For the text-containing cell, return its midpoint in (x, y) coordinate format. 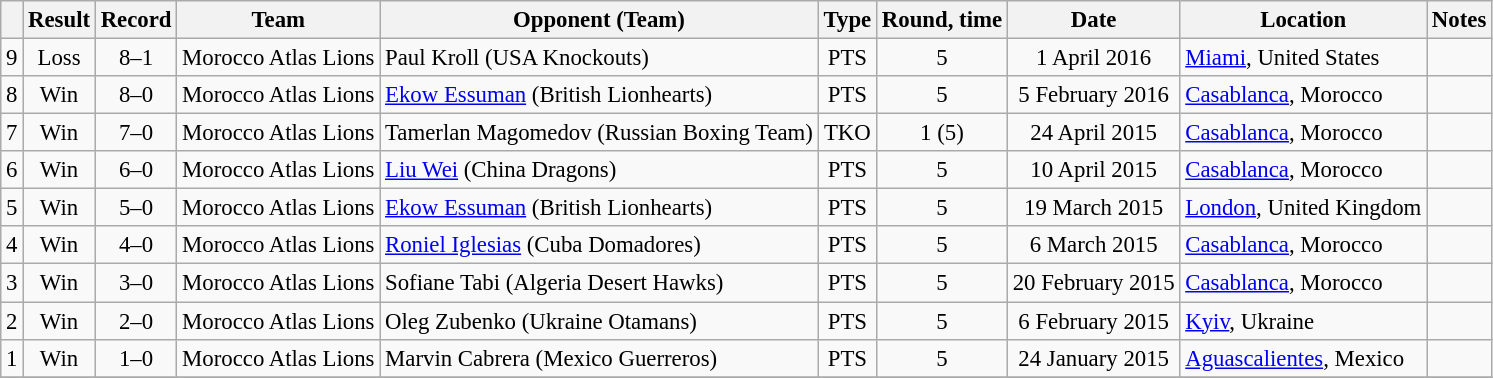
4–0 (136, 245)
Loss (60, 58)
1 April 2016 (1094, 58)
10 April 2015 (1094, 170)
7 (12, 133)
7–0 (136, 133)
9 (12, 58)
Paul Kroll (USA Knockouts) (599, 58)
2 (12, 321)
Location (1304, 20)
8–0 (136, 95)
1–0 (136, 358)
5 February 2016 (1094, 95)
Sofiane Tabi (Algeria Desert Hawks) (599, 283)
Record (136, 20)
5–0 (136, 208)
Notes (1460, 20)
19 March 2015 (1094, 208)
Oleg Zubenko (Ukraine Otamans) (599, 321)
4 (12, 245)
Opponent (Team) (599, 20)
24 January 2015 (1094, 358)
London, United Kingdom (1304, 208)
6–0 (136, 170)
Roniel Iglesias (Cuba Domadores) (599, 245)
Aguascalientes, Mexico (1304, 358)
2–0 (136, 321)
Liu Wei (China Dragons) (599, 170)
20 February 2015 (1094, 283)
Tamerlan Magomedov (Russian Boxing Team) (599, 133)
6 (12, 170)
Type (847, 20)
Kyiv, Ukraine (1304, 321)
8–1 (136, 58)
Result (60, 20)
24 April 2015 (1094, 133)
1 (12, 358)
TKO (847, 133)
6 February 2015 (1094, 321)
6 March 2015 (1094, 245)
1 (5) (942, 133)
Round, time (942, 20)
Team (278, 20)
Date (1094, 20)
3–0 (136, 283)
Marvin Cabrera (Mexico Guerreros) (599, 358)
3 (12, 283)
Miami, United States (1304, 58)
8 (12, 95)
